Locate the cell with the specified text and output its [x, y] center coordinate. 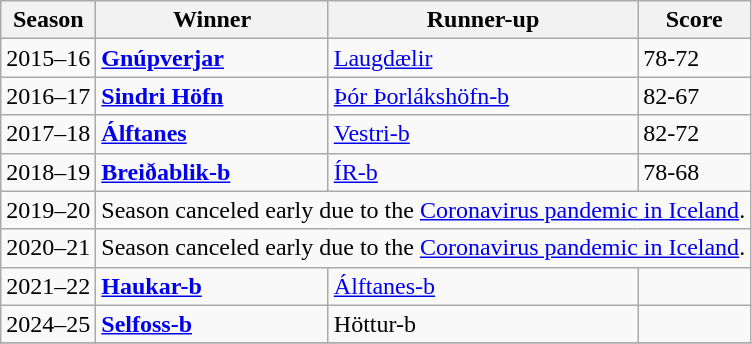
78-68 [694, 172]
2019–20 [48, 210]
Haukar-b [212, 286]
2017–18 [48, 134]
Álftanes [212, 134]
Laugdælir [483, 58]
2020–21 [48, 248]
Score [694, 20]
Breiðablik-b [212, 172]
78-72 [694, 58]
2021–22 [48, 286]
2024–25 [48, 324]
Gnúpverjar [212, 58]
2015–16 [48, 58]
82-72 [694, 134]
82-67 [694, 96]
Selfoss-b [212, 324]
Runner-up [483, 20]
Winner [212, 20]
Sindri Höfn [212, 96]
Season [48, 20]
Höttur-b [483, 324]
Álftanes-b [483, 286]
Þór Þorlákshöfn-b [483, 96]
2016–17 [48, 96]
2018–19 [48, 172]
ÍR-b [483, 172]
Vestri-b [483, 134]
